Return the [X, Y] coordinate for the center point of the cell that contains the specified text.  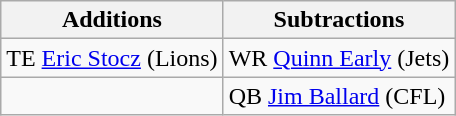
Additions [112, 20]
QB Jim Ballard (CFL) [339, 96]
WR Quinn Early (Jets) [339, 58]
TE Eric Stocz (Lions) [112, 58]
Subtractions [339, 20]
